Locate the cell with the specified text and output its [x, y] center coordinate. 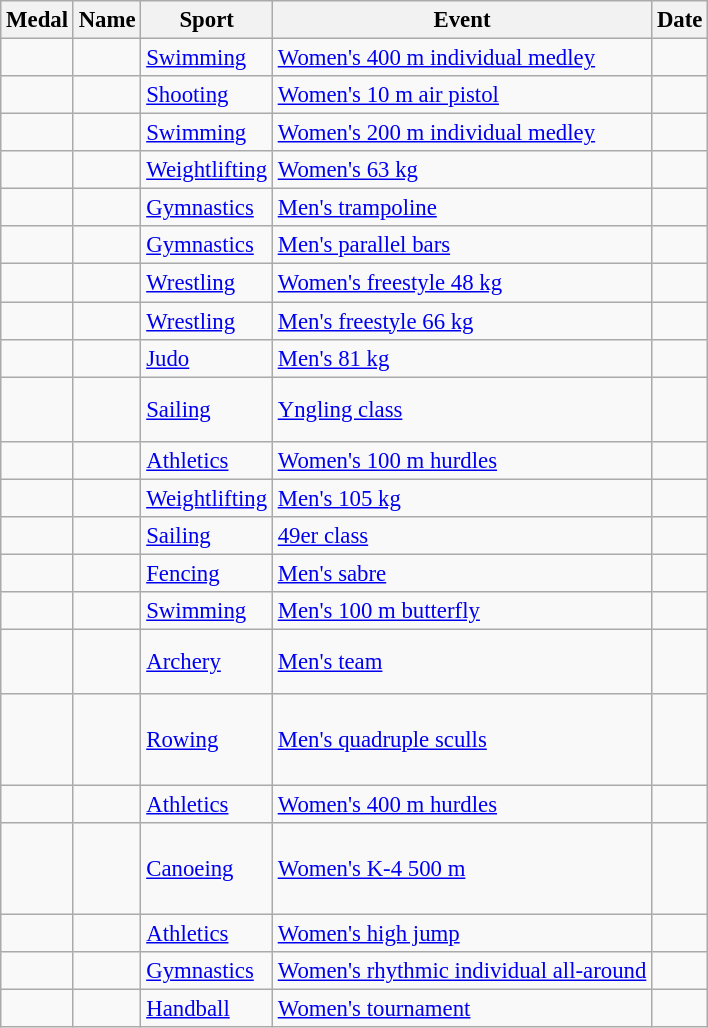
Shooting [207, 95]
Men's team [462, 662]
Men's 105 kg [462, 498]
Yngling class [462, 410]
Women's 10 m air pistol [462, 95]
Women's 400 m individual medley [462, 58]
Women's rhythmic individual all-around [462, 971]
Women's K-4 500 m [462, 869]
Women's tournament [462, 1009]
Women's 100 m hurdles [462, 460]
Men's sabre [462, 573]
Women's 400 m hurdles [462, 805]
Event [462, 20]
Men's 100 m butterfly [462, 611]
49er class [462, 536]
Men's 81 kg [462, 358]
Name [107, 20]
Fencing [207, 573]
Canoeing [207, 869]
Women's freestyle 48 kg [462, 283]
Medal [38, 20]
Men's parallel bars [462, 245]
Date [680, 20]
Men's freestyle 66 kg [462, 321]
Women's 63 kg [462, 170]
Handball [207, 1009]
Judo [207, 358]
Women's high jump [462, 934]
Archery [207, 662]
Men's quadruple sculls [462, 740]
Women's 200 m individual medley [462, 133]
Sport [207, 20]
Rowing [207, 740]
Men's trampoline [462, 208]
